Output the [x, y] coordinate of the center of the cell containing the given text.  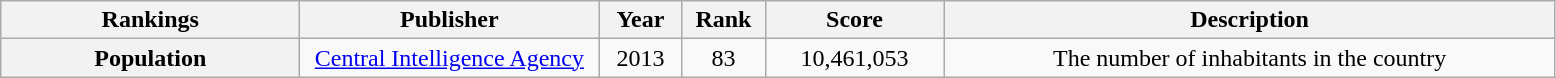
Publisher [450, 20]
83 [724, 58]
Rank [724, 20]
Score [854, 20]
Central Intelligence Agency [450, 58]
Population [150, 58]
2013 [640, 58]
Rankings [150, 20]
10,461,053 [854, 58]
Year [640, 20]
The number of inhabitants in the country [1250, 58]
Description [1250, 20]
